Determine the (X, Y) coordinate at the center of the cell enclosing the given text.  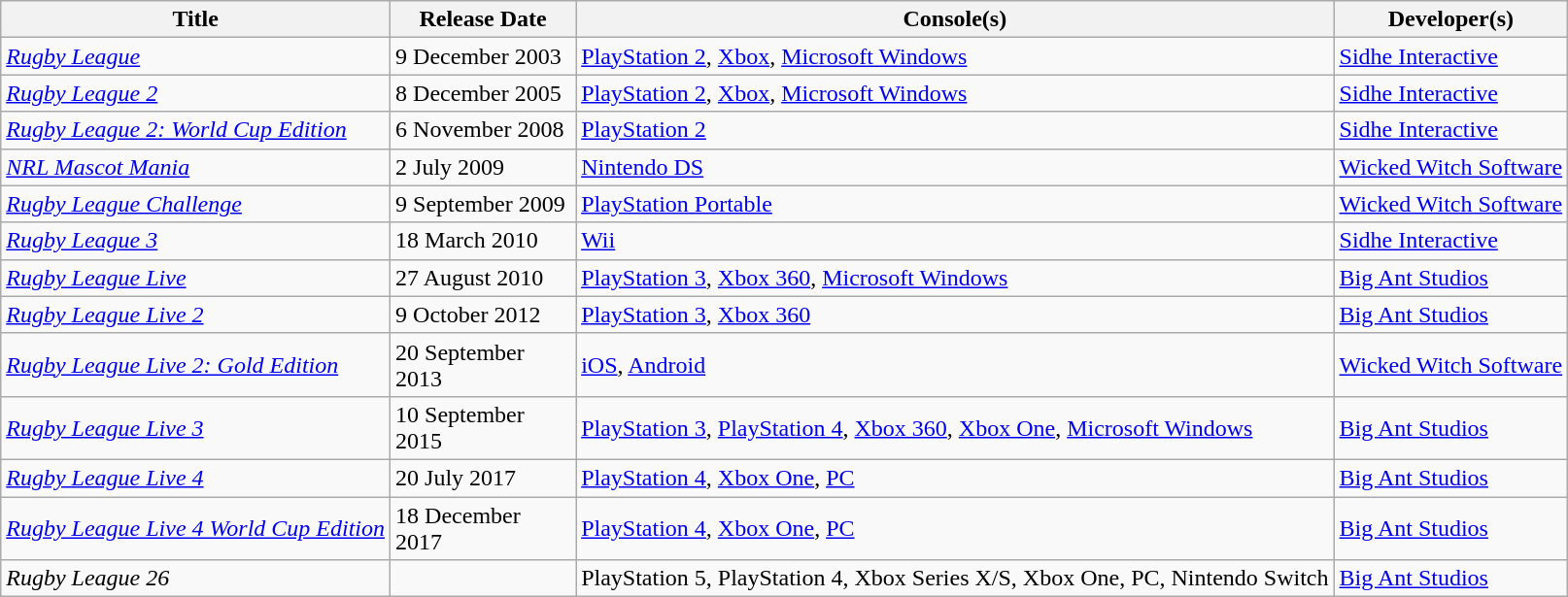
NRL Mascot Mania (196, 167)
10 September 2015 (484, 427)
Rugby League Live 2: Gold Edition (196, 365)
PlayStation 5, PlayStation 4, Xbox Series X/S, Xbox One, PC, Nintendo Switch (955, 579)
Rugby League Live 4 (196, 478)
20 September 2013 (484, 365)
6 November 2008 (484, 130)
Rugby League Live 3 (196, 427)
iOS, Android (955, 365)
Wii (955, 241)
Title (196, 19)
Rugby League Live 4 World Cup Edition (196, 528)
Release Date (484, 19)
Rugby League Live (196, 278)
Rugby League (196, 56)
Rugby League 3 (196, 241)
Rugby League Live 2 (196, 315)
Nintendo DS (955, 167)
18 December 2017 (484, 528)
Rugby League Challenge (196, 204)
9 September 2009 (484, 204)
Console(s) (955, 19)
PlayStation 2 (955, 130)
Rugby League 26 (196, 579)
Rugby League 2 (196, 93)
2 July 2009 (484, 167)
27 August 2010 (484, 278)
8 December 2005 (484, 93)
PlayStation 3, PlayStation 4, Xbox 360, Xbox One, Microsoft Windows (955, 427)
20 July 2017 (484, 478)
PlayStation Portable (955, 204)
Developer(s) (1451, 19)
18 March 2010 (484, 241)
Rugby League 2: World Cup Edition (196, 130)
PlayStation 3, Xbox 360, Microsoft Windows (955, 278)
9 December 2003 (484, 56)
9 October 2012 (484, 315)
PlayStation 3, Xbox 360 (955, 315)
